Extract the (X, Y) coordinate from the center of the cell holding the provided text.  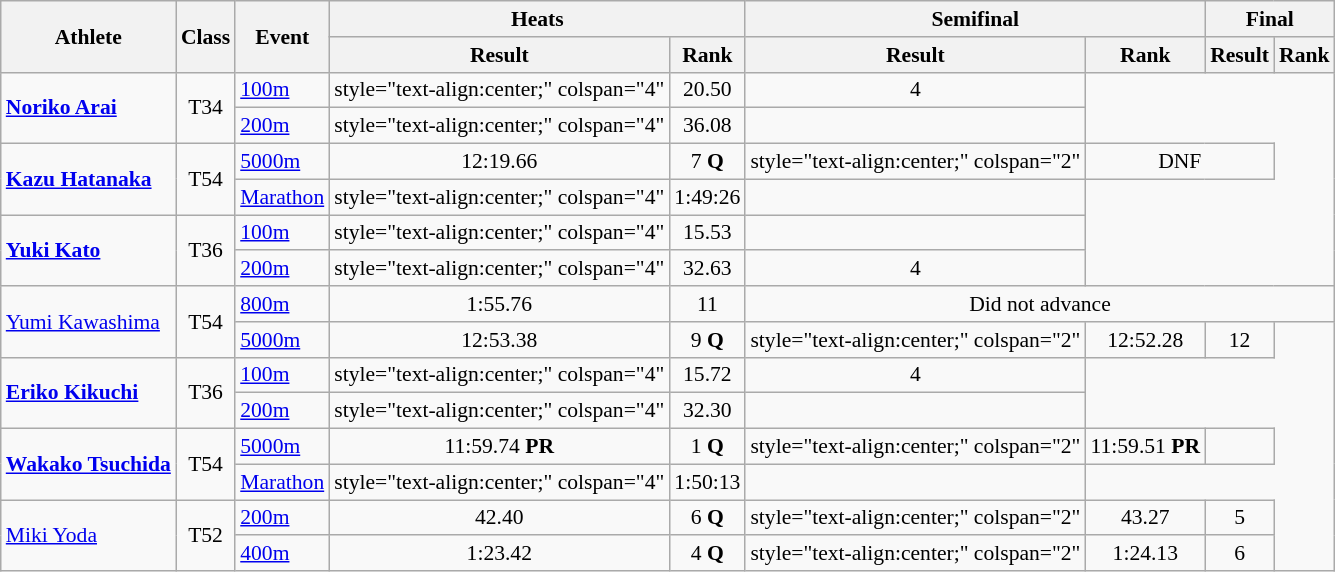
1:23.42 (499, 554)
Kazu Hatanaka (88, 180)
1:50:13 (707, 482)
Yuki Kato (88, 250)
Heats (537, 19)
32.63 (707, 269)
6 (1240, 554)
1:49:26 (707, 197)
800m (282, 304)
Class (206, 36)
Athlete (88, 36)
12:52.28 (1145, 340)
1:55.76 (499, 304)
Wakako Tsuchida (88, 464)
Yumi Kawashima (88, 322)
15.53 (707, 233)
Miki Yoda (88, 536)
T34 (206, 108)
6 Q (707, 518)
4 Q (707, 554)
Noriko Arai (88, 108)
12:53.38 (499, 340)
1:24.13 (1145, 554)
Event (282, 36)
Final (1270, 19)
32.30 (707, 411)
400m (282, 554)
7 Q (707, 162)
Did not advance (1040, 304)
12:19.66 (499, 162)
20.50 (707, 90)
Eriko Kikuchi (88, 392)
42.40 (499, 518)
12 (1240, 340)
DNF (1180, 162)
9 Q (707, 340)
43.27 (1145, 518)
T52 (206, 536)
11:59.74 PR (499, 447)
5 (1240, 518)
11:59.51 PR (1145, 447)
15.72 (707, 375)
Semifinal (975, 19)
36.08 (707, 126)
1 Q (707, 447)
11 (707, 304)
